For the text-containing cell, return its midpoint in (X, Y) coordinate format. 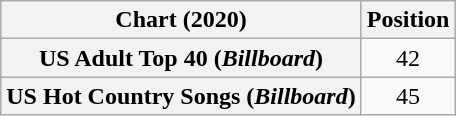
US Hot Country Songs (Billboard) (181, 96)
42 (408, 58)
45 (408, 96)
US Adult Top 40 (Billboard) (181, 58)
Chart (2020) (181, 20)
Position (408, 20)
